Return the [x, y] coordinate for the center point of the cell that contains the specified text.  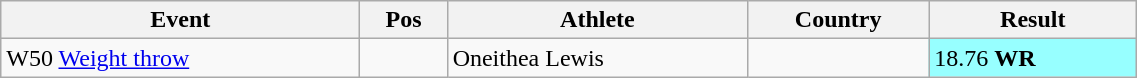
18.76 WR [1033, 58]
Event [180, 20]
Result [1033, 20]
W50 Weight throw [180, 58]
Athlete [598, 20]
Oneithea Lewis [598, 58]
Country [838, 20]
Pos [404, 20]
